Search for the cell housing the specified text and yield its [X, Y] center coordinate. 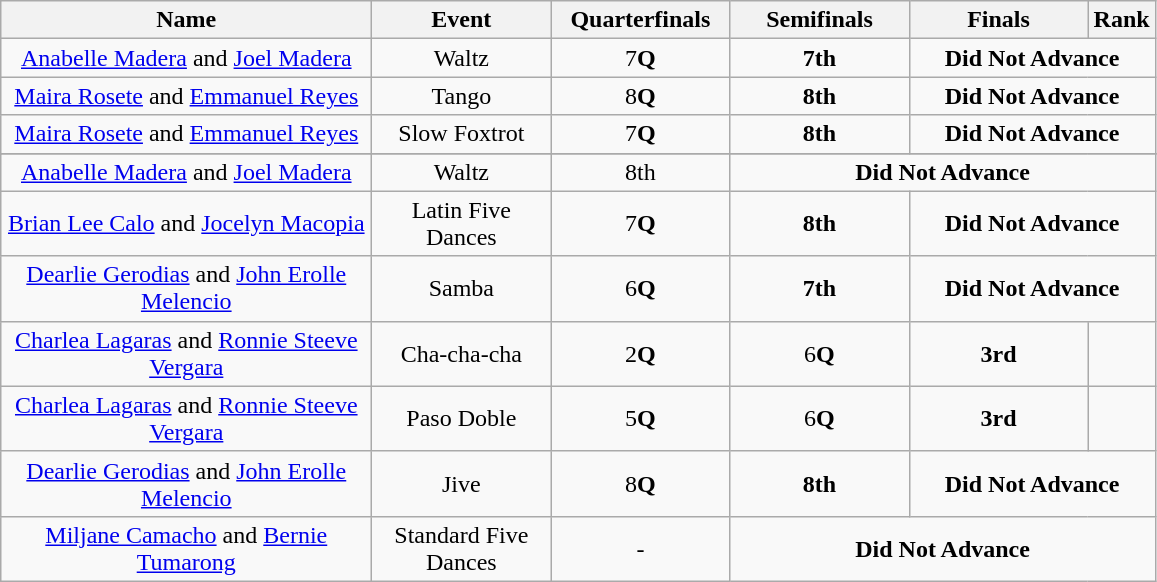
Name [186, 20]
Paso Doble [462, 418]
Quarterfinals [640, 20]
Brian Lee Calo and Jocelyn Macopia [186, 224]
5Q [640, 418]
Latin Five Dances [462, 224]
Samba [462, 288]
Miljane Camacho and Bernie Tumarong [186, 548]
Semifinals [820, 20]
Rank [1122, 20]
Jive [462, 484]
Tango [462, 96]
- [640, 548]
2Q [640, 354]
Finals [998, 20]
Cha-cha-cha [462, 354]
Slow Foxtrot [462, 134]
Event [462, 20]
Standard Five Dances [462, 548]
